Return the (X, Y) coordinate for the center point of the cell that contains the specified text.  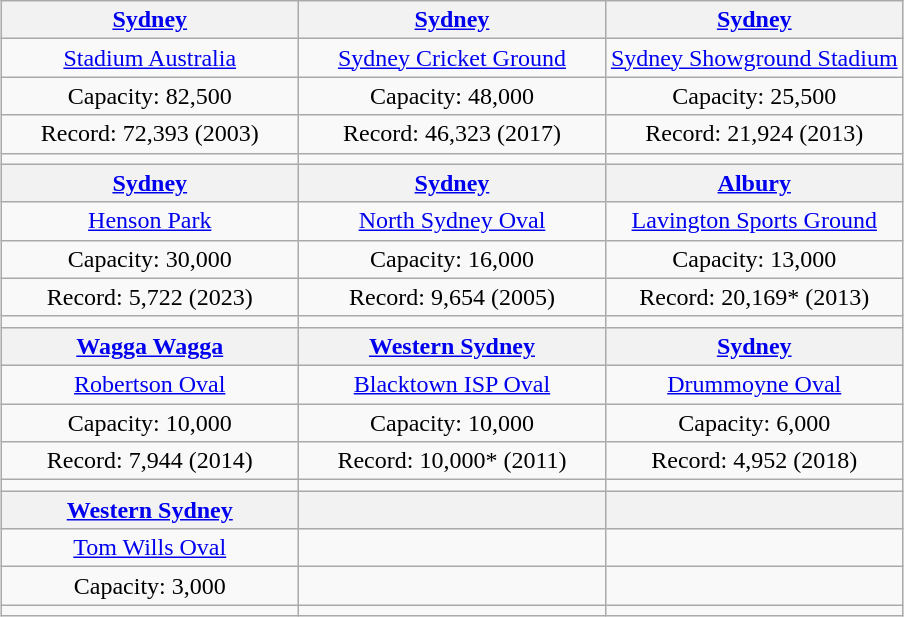
Sydney Cricket Ground (452, 58)
Drummoyne Oval (754, 384)
Henson Park (150, 221)
Record: 4,952 (2018) (754, 461)
Capacity: 16,000 (452, 259)
Record: 7,944 (2014) (150, 461)
Capacity: 3,000 (150, 586)
Sydney Showground Stadium (754, 58)
Record: 5,722 (2023) (150, 297)
North Sydney Oval (452, 221)
Albury (754, 183)
Capacity: 48,000 (452, 96)
Capacity: 30,000 (150, 259)
Record: 20,169* (2013) (754, 297)
Capacity: 13,000 (754, 259)
Record: 21,924 (2013) (754, 134)
Record: 10,000* (2011) (452, 461)
Tom Wills Oval (150, 548)
Robertson Oval (150, 384)
Capacity: 82,500 (150, 96)
Capacity: 6,000 (754, 423)
Record: 72,393 (2003) (150, 134)
Record: 46,323 (2017) (452, 134)
Lavington Sports Ground (754, 221)
Wagga Wagga (150, 346)
Capacity: 25,500 (754, 96)
Record: 9,654 (2005) (452, 297)
Stadium Australia (150, 58)
Blacktown ISP Oval (452, 384)
